Provide the [X, Y] coordinate of the cell's center where the given text is located.  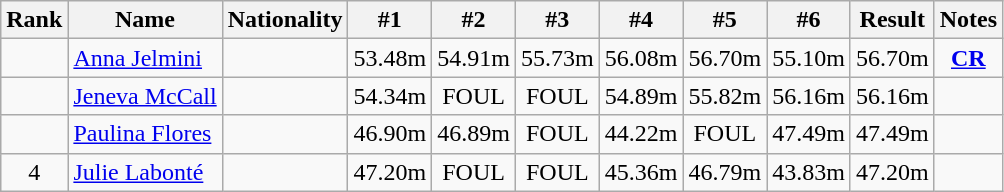
Nationality [285, 20]
46.79m [725, 172]
#5 [725, 20]
55.10m [809, 58]
#6 [809, 20]
Name [145, 20]
#2 [474, 20]
55.73m [557, 58]
Jeneva McCall [145, 96]
Notes [968, 20]
54.34m [390, 96]
Paulina Flores [145, 134]
46.90m [390, 134]
#4 [641, 20]
54.91m [474, 58]
#3 [557, 20]
Anna Jelmini [145, 58]
55.82m [725, 96]
#1 [390, 20]
Rank [34, 20]
46.89m [474, 134]
54.89m [641, 96]
Result [892, 20]
Julie Labonté [145, 172]
56.08m [641, 58]
43.83m [809, 172]
CR [968, 58]
53.48m [390, 58]
44.22m [641, 134]
4 [34, 172]
45.36m [641, 172]
